Capture the cell that displays the provided text and extract its [X, Y] central coordinate. 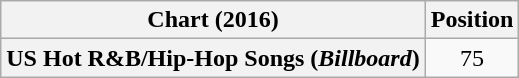
75 [472, 58]
Chart (2016) [213, 20]
US Hot R&B/Hip-Hop Songs (Billboard) [213, 58]
Position [472, 20]
